From the cell containing the given text, extract its center point as [X, Y] coordinate. 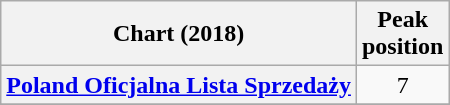
Chart (2018) [179, 34]
Peakposition [402, 34]
7 [402, 85]
Poland Oficjalna Lista Sprzedaży [179, 85]
